Provide the [X, Y] coordinate of the cell's center where the given text is located.  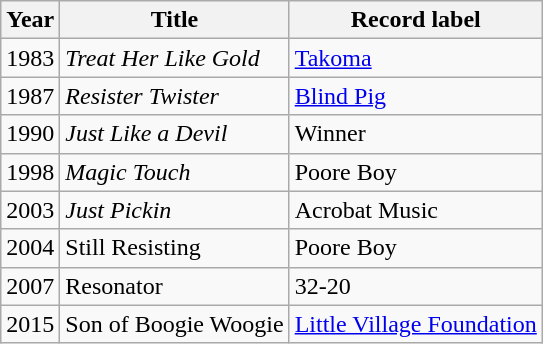
2015 [30, 324]
2007 [30, 286]
1998 [30, 172]
Winner [416, 134]
Son of Boogie Woogie [174, 324]
1983 [30, 58]
Blind Pig [416, 96]
Magic Touch [174, 172]
32-20 [416, 286]
Just Pickin [174, 210]
Just Like a Devil [174, 134]
1990 [30, 134]
Treat Her Like Gold [174, 58]
Little Village Foundation [416, 324]
Takoma [416, 58]
2004 [30, 248]
Still Resisting [174, 248]
Year [30, 20]
1987 [30, 96]
2003 [30, 210]
Resister Twister [174, 96]
Resonator [174, 286]
Title [174, 20]
Record label [416, 20]
Acrobat Music [416, 210]
